Determine the (X, Y) coordinate at the center of the cell enclosing the given text.  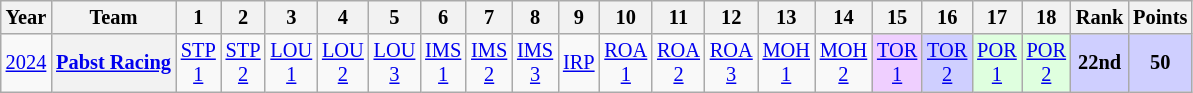
4 (343, 17)
Points (1160, 17)
3 (291, 17)
11 (678, 17)
1 (198, 17)
6 (443, 17)
POR2 (1046, 63)
ROA1 (626, 63)
IMS1 (443, 63)
ROA3 (732, 63)
18 (1046, 17)
9 (578, 17)
MOH2 (844, 63)
5 (395, 17)
13 (786, 17)
2 (244, 17)
TOR1 (897, 63)
STP2 (244, 63)
IRP (578, 63)
ROA2 (678, 63)
Rank (1100, 17)
MOH1 (786, 63)
15 (897, 17)
POR1 (996, 63)
16 (947, 17)
LOU3 (395, 63)
7 (489, 17)
50 (1160, 63)
8 (535, 17)
12 (732, 17)
LOU1 (291, 63)
10 (626, 17)
STP1 (198, 63)
IMS2 (489, 63)
IMS3 (535, 63)
Team (114, 17)
LOU2 (343, 63)
2024 (26, 63)
17 (996, 17)
Year (26, 17)
TOR2 (947, 63)
14 (844, 17)
Pabst Racing (114, 63)
22nd (1100, 63)
